Scan for the cell matching the given text and deliver its [x, y] coordinate at center. 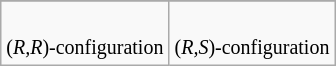
(R,S)-configuration [252, 34]
(R,R)-configuration [85, 34]
